Pinpoint the cell where the given text exists, returning its (X, Y) midpoint coordinate. 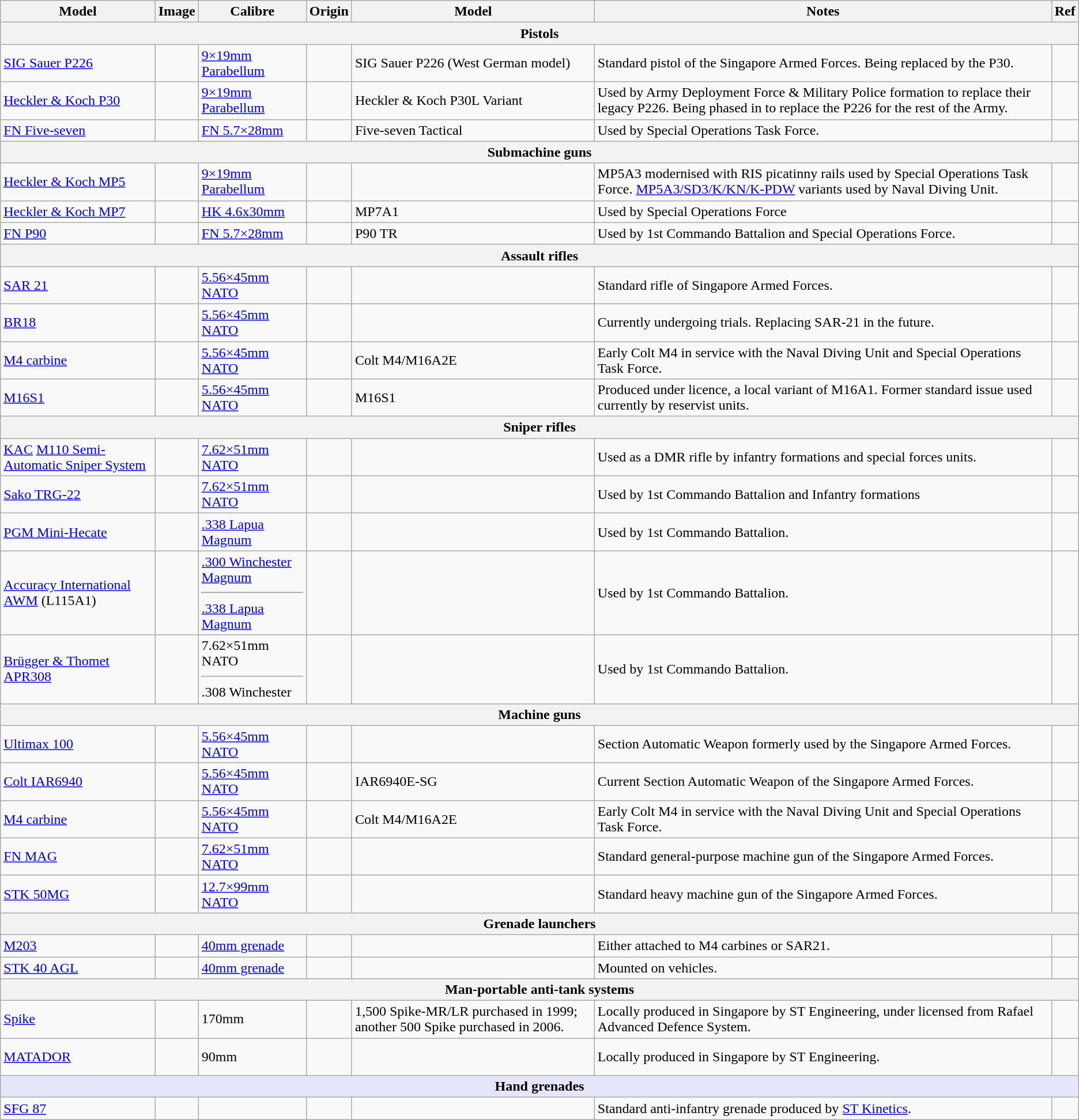
Used by Special Operations Task Force. (823, 130)
Heckler & Koch P30L Variant (473, 100)
Pistols (539, 33)
Accuracy International AWM (L115A1) (78, 593)
Hand grenades (539, 1087)
KAC M110 Semi-Automatic Sniper System (78, 457)
Assault rifles (539, 255)
Colt IAR6940 (78, 781)
HK 4.6x30mm (252, 211)
IAR6940E-SG (473, 781)
170mm (252, 1020)
BR18 (78, 323)
Heckler & Koch P30 (78, 100)
Standard rifle of Singapore Armed Forces. (823, 285)
1,500 Spike-MR/LR purchased in 1999; another 500 Spike purchased in 2006. (473, 1020)
SIG Sauer P226 (West German model) (473, 63)
Used by 1st Commando Battalion and Infantry formations (823, 494)
Submachine guns (539, 152)
Man-portable anti-tank systems (539, 990)
Machine guns (539, 714)
Used as a DMR rifle by infantry formations and special forces units. (823, 457)
Brügger & Thomet APR308 (78, 669)
Standard pistol of the Singapore Armed Forces. Being replaced by the P30. (823, 63)
P90 TR (473, 233)
Sako TRG-22 (78, 494)
.300 Winchester Magnum.338 Lapua Magnum (252, 593)
Heckler & Koch MP5 (78, 182)
Grenade launchers (539, 924)
Spike (78, 1020)
SIG Sauer P226 (78, 63)
Used by 1st Commando Battalion and Special Operations Force. (823, 233)
Produced under licence, a local variant of M16A1. Former standard issue used currently by reservist units. (823, 398)
90mm (252, 1057)
Currently undergoing trials. Replacing SAR-21 in the future. (823, 323)
STK 50MG (78, 894)
MATADOR (78, 1057)
Standard anti-infantry grenade produced by ST Kinetics. (823, 1108)
Image (176, 12)
Notes (823, 12)
PGM Mini-Hecate (78, 532)
Current Section Automatic Weapon of the Singapore Armed Forces. (823, 781)
Five-seven Tactical (473, 130)
Used by Army Deployment Force & Military Police formation to replace their legacy P226. Being phased in to replace the P226 for the rest of the Army. (823, 100)
Locally produced in Singapore by ST Engineering, under licensed from Rafael Advanced Defence System. (823, 1020)
FN Five-seven (78, 130)
Either attached to M4 carbines or SAR21. (823, 945)
Origin (329, 12)
STK 40 AGL (78, 967)
Section Automatic Weapon formerly used by the Singapore Armed Forces. (823, 744)
Mounted on vehicles. (823, 967)
Ultimax 100 (78, 744)
.338 Lapua Magnum (252, 532)
Sniper rifles (539, 427)
Standard general-purpose machine gun of the Singapore Armed Forces. (823, 856)
M203 (78, 945)
7.62×51mm NATO.308 Winchester (252, 669)
Ref (1065, 12)
Heckler & Koch MP7 (78, 211)
SAR 21 (78, 285)
SFG 87 (78, 1108)
Used by Special Operations Force (823, 211)
Calibre (252, 12)
FN MAG (78, 856)
FN P90 (78, 233)
Locally produced in Singapore by ST Engineering. (823, 1057)
MP5A3 modernised with RIS picatinny rails used by Special Operations Task Force. MP5A3/SD3/K/KN/K-PDW variants used by Naval Diving Unit. (823, 182)
MP7A1 (473, 211)
12.7×99mm NATO (252, 894)
Standard heavy machine gun of the Singapore Armed Forces. (823, 894)
